Return the (X, Y) coordinate for the center point of the cell that contains the specified text.  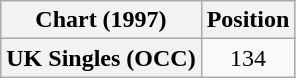
UK Singles (OCC) (101, 58)
Position (248, 20)
134 (248, 58)
Chart (1997) (101, 20)
